Capture the cell that displays the provided text and extract its [x, y] central coordinate. 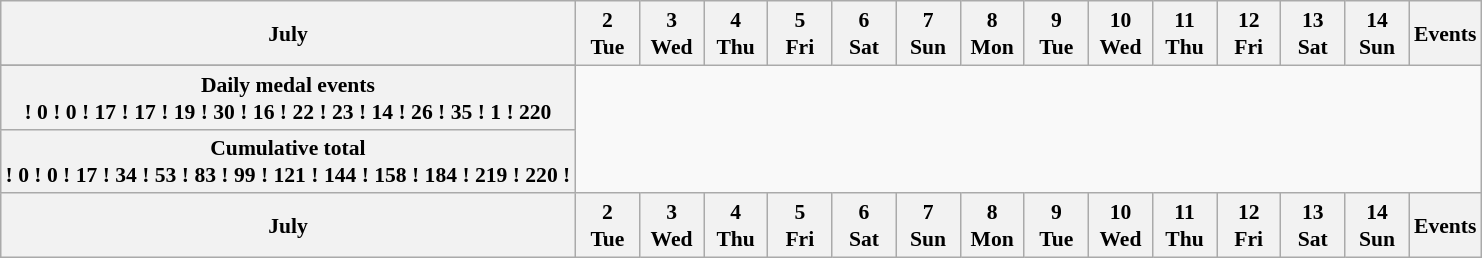
Cumulative total! 0 ! 0 ! 17 ! 34 ! 53 ! 83 ! 99 ! 121 ! 144 ! 158 ! 184 ! 219 ! 220 ! [288, 161]
Daily medal events! 0 ! 0 ! 17 ! 17 ! 19 ! 30 ! 16 ! 22 ! 23 ! 14 ! 26 ! 35 ! 1 ! 220 [288, 97]
